Return the [x, y] coordinate for the center point of the cell that contains the specified text.  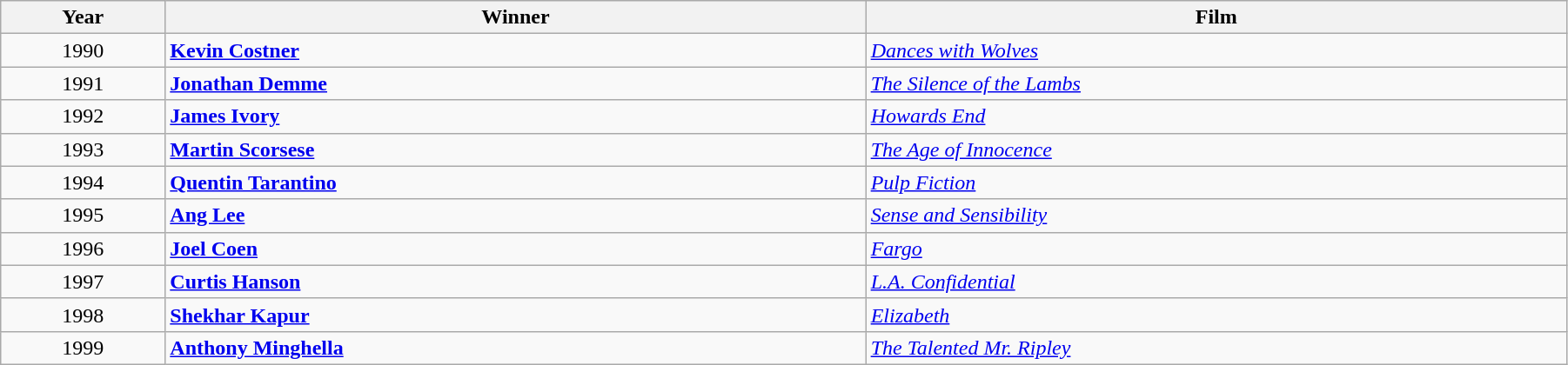
Dances with Wolves [1216, 50]
The Talented Mr. Ripley [1216, 348]
Kevin Costner [515, 50]
1992 [84, 116]
Year [84, 17]
Fargo [1216, 249]
1999 [84, 348]
Howards End [1216, 116]
1991 [84, 83]
Winner [515, 17]
Quentin Tarantino [515, 182]
Jonathan Demme [515, 83]
Sense and Sensibility [1216, 216]
1994 [84, 182]
1993 [84, 149]
Elizabeth [1216, 315]
The Age of Innocence [1216, 149]
Shekhar Kapur [515, 315]
Film [1216, 17]
Joel Coen [515, 249]
James Ivory [515, 116]
Curtis Hanson [515, 282]
1995 [84, 216]
Pulp Fiction [1216, 182]
Martin Scorsese [515, 149]
Anthony Minghella [515, 348]
L.A. Confidential [1216, 282]
1998 [84, 315]
Ang Lee [515, 216]
The Silence of the Lambs [1216, 83]
1990 [84, 50]
1996 [84, 249]
1997 [84, 282]
